Find where the given text appears and provide that cell's center as [X, Y] coordinate. 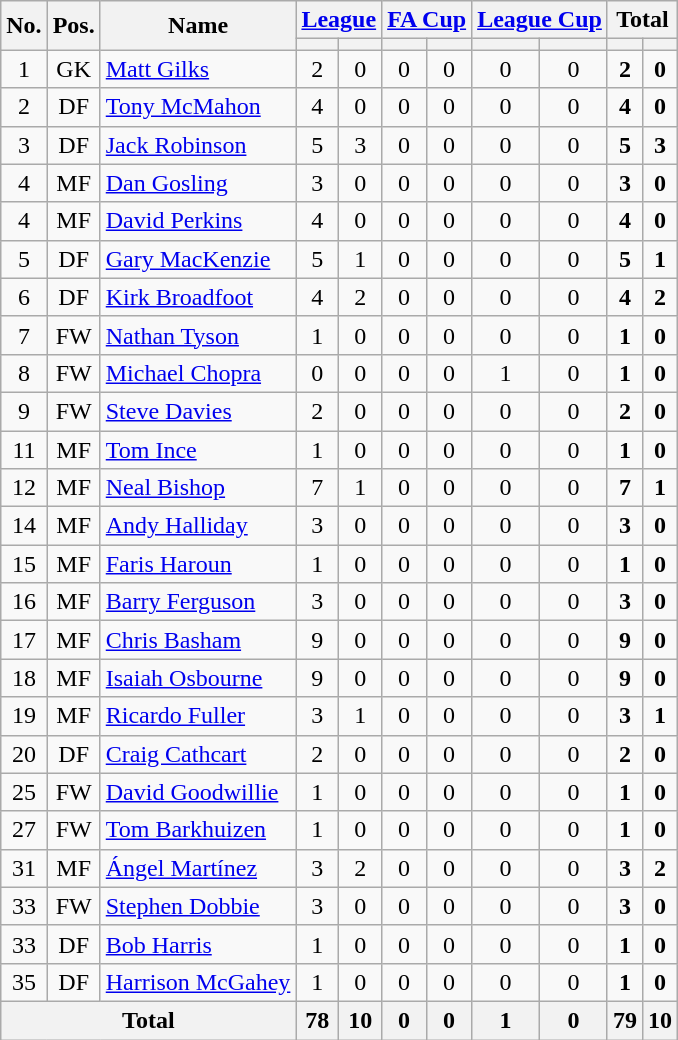
Matt Gilks [198, 69]
FA Cup [427, 20]
19 [24, 716]
Tony McMahon [198, 107]
6 [24, 297]
8 [24, 373]
Faris Haroun [198, 564]
Harrison McGahey [198, 982]
David Goodwillie [198, 792]
Bob Harris [198, 944]
Jack Robinson [198, 145]
Pos. [74, 26]
16 [24, 602]
15 [24, 564]
79 [624, 1020]
11 [24, 449]
Neal Bishop [198, 488]
17 [24, 640]
27 [24, 830]
League Cup [540, 20]
GK [74, 69]
Michael Chopra [198, 373]
Nathan Tyson [198, 335]
Gary MacKenzie [198, 259]
Kirk Broadfoot [198, 297]
Ricardo Fuller [198, 716]
Tom Barkhuizen [198, 830]
Steve Davies [198, 411]
31 [24, 868]
Dan Gosling [198, 183]
David Perkins [198, 221]
Tom Ince [198, 449]
18 [24, 678]
20 [24, 754]
Stephen Dobbie [198, 906]
78 [318, 1020]
Chris Basham [198, 640]
Andy Halliday [198, 526]
Craig Cathcart [198, 754]
League [339, 20]
35 [24, 982]
12 [24, 488]
No. [24, 26]
Name [198, 26]
14 [24, 526]
Barry Ferguson [198, 602]
25 [24, 792]
Isaiah Osbourne [198, 678]
Ángel Martínez [198, 868]
